Find where the given text appears and provide that cell's center as (X, Y) coordinate. 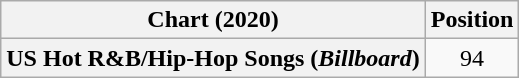
Position (472, 20)
Chart (2020) (213, 20)
US Hot R&B/Hip-Hop Songs (Billboard) (213, 58)
94 (472, 58)
